Search for the cell housing the specified text and yield its [X, Y] center coordinate. 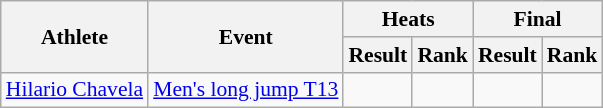
Men's long jump T13 [246, 90]
Athlete [74, 36]
Final [538, 19]
Heats [408, 19]
Hilario Chavela [74, 90]
Event [246, 36]
